From the cell containing the given text, extract its center point as [x, y] coordinate. 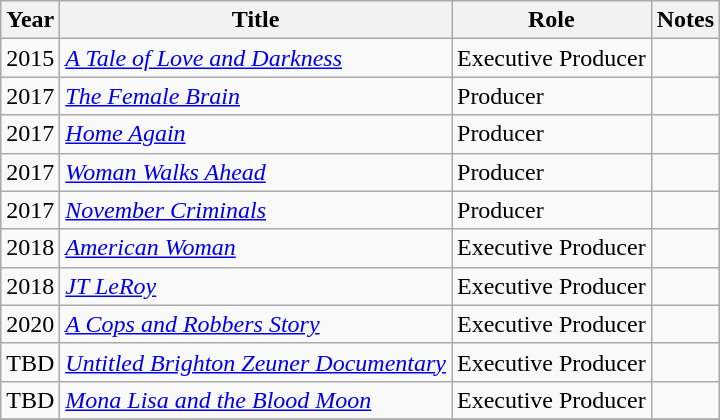
JT LeRoy [256, 286]
Role [552, 20]
November Criminals [256, 210]
Woman Walks Ahead [256, 172]
American Woman [256, 248]
A Tale of Love and Darkness [256, 58]
2015 [30, 58]
A Cops and Robbers Story [256, 324]
The Female Brain [256, 96]
2020 [30, 324]
Home Again [256, 134]
Untitled Brighton Zeuner Documentary [256, 362]
Year [30, 20]
Mona Lisa and the Blood Moon [256, 400]
Notes [685, 20]
Title [256, 20]
